Extract the (X, Y) coordinate from the center of the cell holding the provided text.  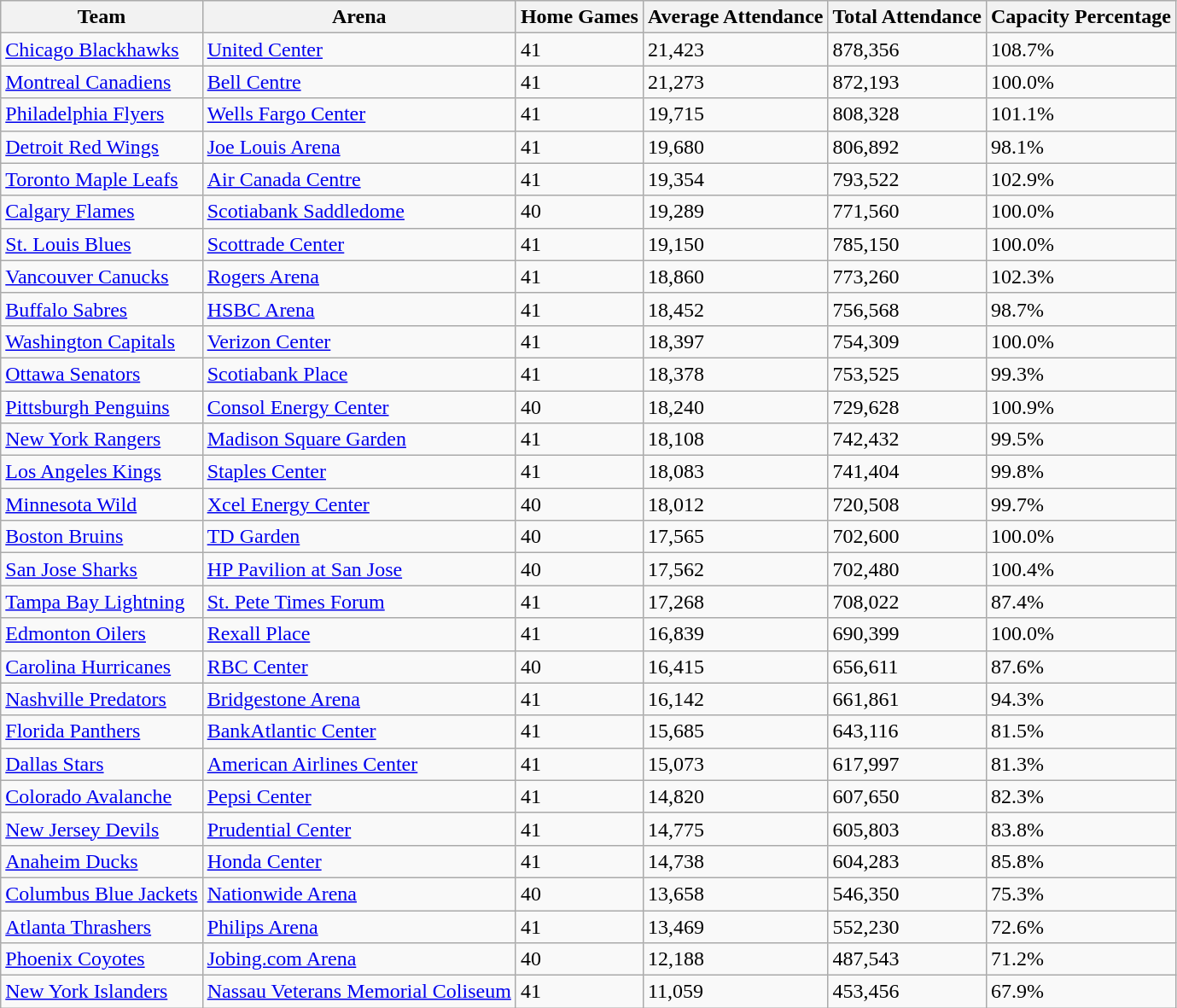
Pepsi Center (358, 796)
New York Islanders (102, 992)
12,188 (736, 959)
Philadelphia Flyers (102, 114)
18,397 (736, 341)
HP Pavilion at San Jose (358, 569)
793,522 (907, 179)
18,378 (736, 374)
16,415 (736, 667)
661,861 (907, 699)
Madison Square Garden (358, 440)
878,356 (907, 50)
18,083 (736, 472)
753,525 (907, 374)
United Center (358, 50)
Calgary Flames (102, 212)
872,193 (907, 82)
71.2% (1081, 959)
15,685 (736, 731)
Los Angeles Kings (102, 472)
San Jose Sharks (102, 569)
19,289 (736, 212)
14,775 (736, 829)
643,116 (907, 731)
83.8% (1081, 829)
605,803 (907, 829)
702,480 (907, 569)
81.5% (1081, 731)
Capacity Percentage (1081, 17)
17,565 (736, 537)
New Jersey Devils (102, 829)
Montreal Canadiens (102, 82)
72.6% (1081, 926)
BankAtlantic Center (358, 731)
Pittsburgh Penguins (102, 407)
Ottawa Senators (102, 374)
67.9% (1081, 992)
Consol Energy Center (358, 407)
100.4% (1081, 569)
729,628 (907, 407)
102.9% (1081, 179)
Minnesota Wild (102, 504)
604,283 (907, 861)
Nassau Veterans Memorial Coliseum (358, 992)
552,230 (907, 926)
754,309 (907, 341)
11,059 (736, 992)
TD Garden (358, 537)
19,150 (736, 244)
87.4% (1081, 602)
617,997 (907, 764)
98.1% (1081, 147)
17,268 (736, 602)
Rogers Arena (358, 277)
Boston Bruins (102, 537)
Detroit Red Wings (102, 147)
15,073 (736, 764)
Scotiabank Saddledome (358, 212)
18,452 (736, 309)
Vancouver Canucks (102, 277)
14,820 (736, 796)
808,328 (907, 114)
546,350 (907, 894)
741,404 (907, 472)
99.5% (1081, 440)
Wells Fargo Center (358, 114)
16,142 (736, 699)
785,150 (907, 244)
Rexall Place (358, 634)
101.1% (1081, 114)
New York Rangers (102, 440)
607,650 (907, 796)
13,469 (736, 926)
Bell Centre (358, 82)
Staples Center (358, 472)
708,022 (907, 602)
690,399 (907, 634)
85.8% (1081, 861)
21,423 (736, 50)
Home Games (579, 17)
Colorado Avalanche (102, 796)
Bridgestone Arena (358, 699)
Honda Center (358, 861)
St. Louis Blues (102, 244)
Toronto Maple Leafs (102, 179)
HSBC Arena (358, 309)
19,354 (736, 179)
773,260 (907, 277)
98.7% (1081, 309)
Jobing.com Arena (358, 959)
75.3% (1081, 894)
Scotiabank Place (358, 374)
18,012 (736, 504)
Washington Capitals (102, 341)
702,600 (907, 537)
87.6% (1081, 667)
Philips Arena (358, 926)
Joe Louis Arena (358, 147)
108.7% (1081, 50)
102.3% (1081, 277)
Scottrade Center (358, 244)
St. Pete Times Forum (358, 602)
81.3% (1081, 764)
99.7% (1081, 504)
Buffalo Sabres (102, 309)
742,432 (907, 440)
Prudential Center (358, 829)
Edmonton Oilers (102, 634)
Total Attendance (907, 17)
Dallas Stars (102, 764)
Xcel Energy Center (358, 504)
94.3% (1081, 699)
82.3% (1081, 796)
720,508 (907, 504)
Tampa Bay Lightning (102, 602)
18,108 (736, 440)
Nashville Predators (102, 699)
18,860 (736, 277)
Average Attendance (736, 17)
Nationwide Arena (358, 894)
487,543 (907, 959)
Atlanta Thrashers (102, 926)
Arena (358, 17)
99.3% (1081, 374)
Air Canada Centre (358, 179)
16,839 (736, 634)
19,680 (736, 147)
99.8% (1081, 472)
656,611 (907, 667)
Carolina Hurricanes (102, 667)
13,658 (736, 894)
RBC Center (358, 667)
Chicago Blackhawks (102, 50)
Columbus Blue Jackets (102, 894)
756,568 (907, 309)
806,892 (907, 147)
19,715 (736, 114)
17,562 (736, 569)
14,738 (736, 861)
18,240 (736, 407)
771,560 (907, 212)
Phoenix Coyotes (102, 959)
453,456 (907, 992)
Team (102, 17)
21,273 (736, 82)
100.9% (1081, 407)
Florida Panthers (102, 731)
Verizon Center (358, 341)
American Airlines Center (358, 764)
Anaheim Ducks (102, 861)
